Detect which cell encompasses the target text, then output its (x, y) center coordinate. 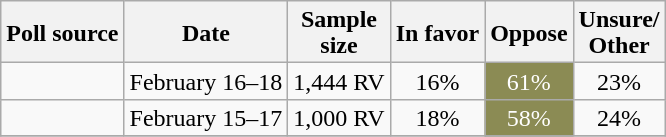
18% (437, 118)
Unsure/Other (619, 32)
16% (437, 82)
Oppose (529, 32)
In favor (437, 32)
58% (529, 118)
1,444 RV (339, 82)
24% (619, 118)
February 15–17 (206, 118)
61% (529, 82)
1,000 RV (339, 118)
23% (619, 82)
Date (206, 32)
Poll source (62, 32)
Samplesize (339, 32)
February 16–18 (206, 82)
